Capture the cell that displays the provided text and extract its [x, y] central coordinate. 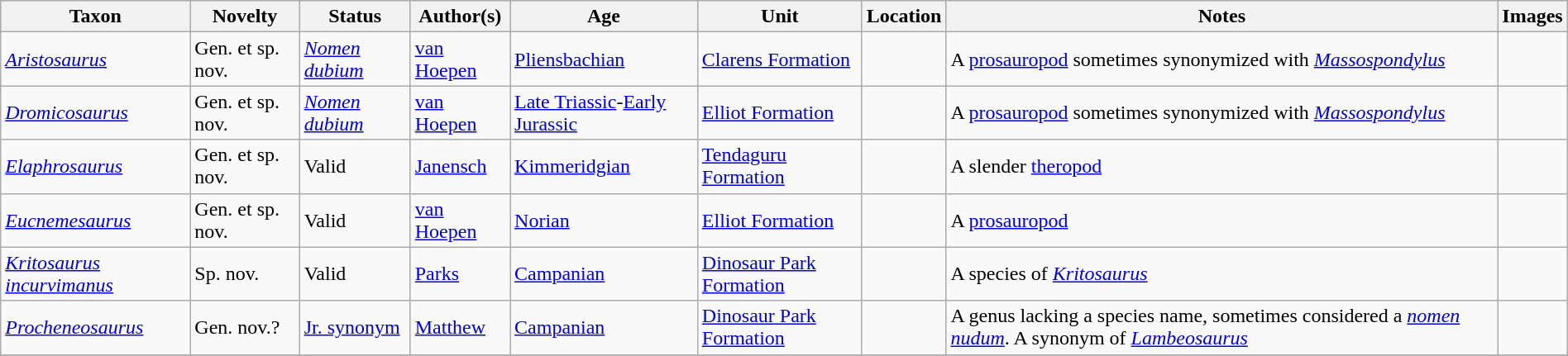
Gen. nov.? [245, 327]
A prosauropod [1222, 220]
Status [355, 17]
Notes [1222, 17]
A slender theropod [1222, 167]
Author(s) [460, 17]
Janensch [460, 167]
A species of Kritosaurus [1222, 274]
Unit [779, 17]
Tendaguru Formation [779, 167]
Kimmeridgian [604, 167]
Late Triassic-Early Jurassic [604, 112]
Jr. synonym [355, 327]
Kritosaurus incurvimanus [96, 274]
Dromicosaurus [96, 112]
A genus lacking a species name, sometimes considered a nomen nudum. A synonym of Lambeosaurus [1222, 327]
Elaphrosaurus [96, 167]
Matthew [460, 327]
Norian [604, 220]
Clarens Formation [779, 59]
Taxon [96, 17]
Aristosaurus [96, 59]
Age [604, 17]
Images [1532, 17]
Novelty [245, 17]
Procheneosaurus [96, 327]
Pliensbachian [604, 59]
Sp. nov. [245, 274]
Parks [460, 274]
Eucnemesaurus [96, 220]
Location [904, 17]
